For the text-containing cell, return its midpoint in (X, Y) coordinate format. 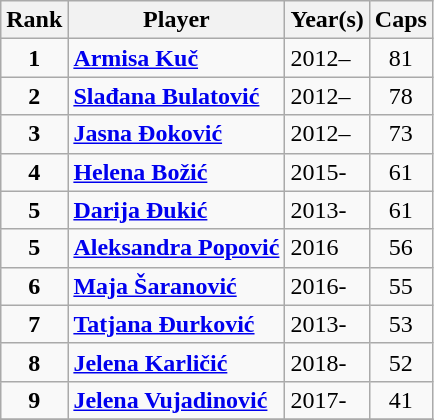
55 (400, 286)
2016- (327, 286)
Jasna Đoković (176, 134)
2018- (327, 362)
Darija Đukić (176, 210)
4 (34, 172)
Jelena Vujadinović (176, 400)
Jelena Karličić (176, 362)
78 (400, 96)
41 (400, 400)
1 (34, 58)
56 (400, 248)
Slađana Bulatović (176, 96)
7 (34, 324)
73 (400, 134)
2015- (327, 172)
3 (34, 134)
52 (400, 362)
2017- (327, 400)
6 (34, 286)
Player (176, 20)
2 (34, 96)
Rank (34, 20)
Tatjana Đurković (176, 324)
Aleksandra Popović (176, 248)
2016 (327, 248)
Helena Božić (176, 172)
Caps (400, 20)
Armisa Kuč (176, 58)
8 (34, 362)
53 (400, 324)
Year(s) (327, 20)
9 (34, 400)
Maja Šaranović (176, 286)
81 (400, 58)
